Return the [X, Y] coordinate for the center point of the cell that contains the specified text.  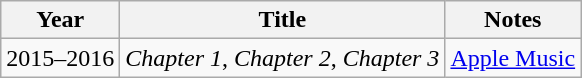
Apple Music [513, 58]
Notes [513, 20]
Title [282, 20]
Year [60, 20]
2015–2016 [60, 58]
Chapter 1, Chapter 2, Chapter 3 [282, 58]
